Return the (x, y) coordinate for the center point of the cell that contains the specified text.  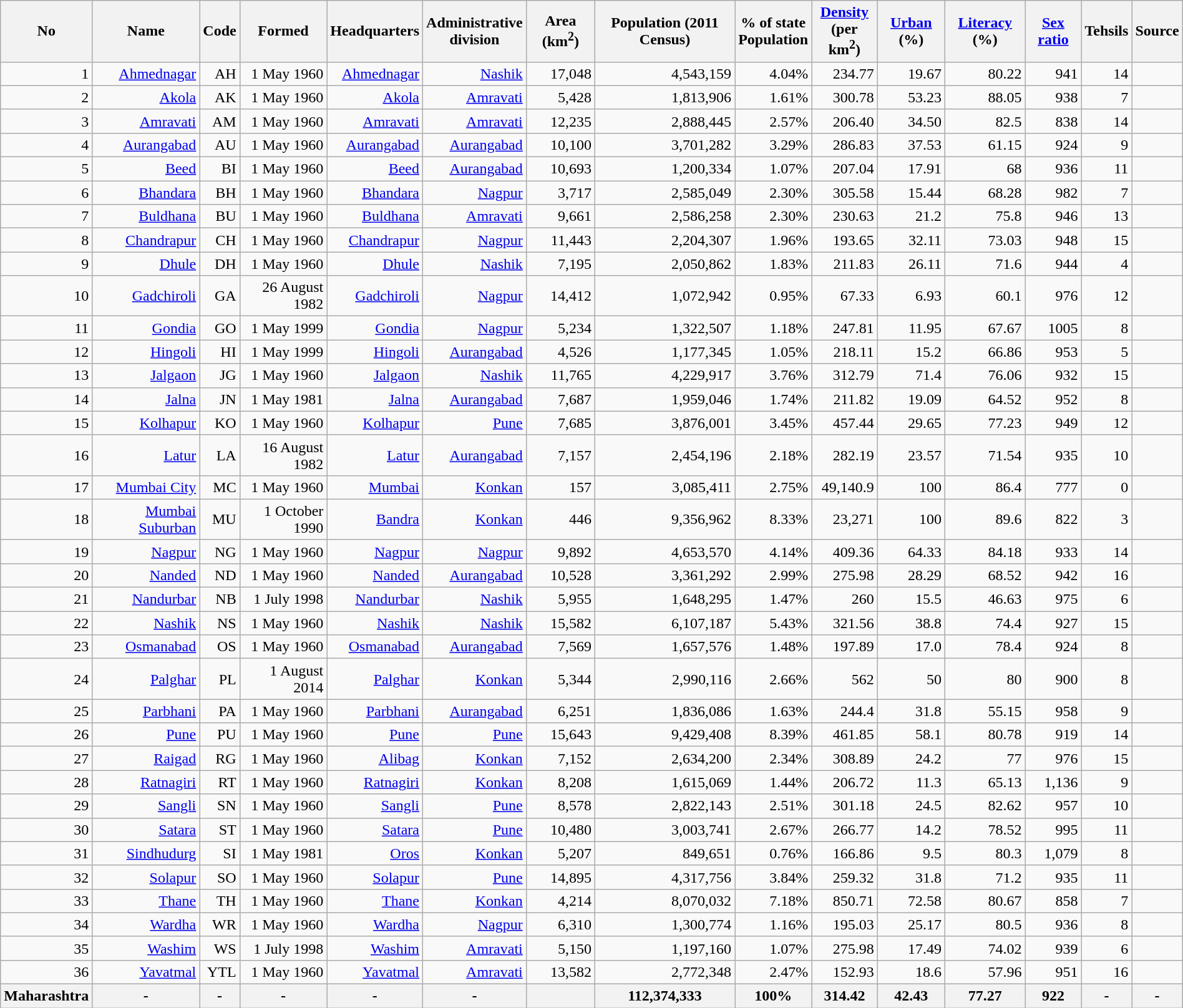
282.19 (845, 455)
49,140.9 (845, 487)
5,344 (560, 679)
75.8 (985, 216)
34.50 (911, 121)
32.11 (911, 240)
25.17 (911, 924)
23 (46, 647)
1 August 2014 (283, 679)
951 (1053, 972)
Urban (%) (911, 31)
80.78 (985, 735)
71.6 (985, 264)
19.09 (911, 399)
29 (46, 806)
18.6 (911, 972)
2.51% (774, 806)
2,634,200 (665, 758)
308.89 (845, 758)
Mumbai (375, 487)
949 (1053, 423)
211.83 (845, 264)
922 (1053, 996)
952 (1053, 399)
21.2 (911, 216)
17.0 (911, 647)
PA (220, 711)
0 (1107, 487)
982 (1053, 193)
SI (220, 853)
30 (46, 830)
PL (220, 679)
AK (220, 97)
2.67% (774, 830)
42.43 (911, 996)
942 (1053, 575)
10,528 (560, 575)
60.1 (985, 296)
23,271 (845, 519)
230.63 (845, 216)
195.03 (845, 924)
5,150 (560, 948)
0.95% (774, 296)
5,234 (560, 328)
35 (46, 948)
NS (220, 623)
7,152 (560, 758)
86.4 (985, 487)
77.27 (985, 996)
944 (1053, 264)
10,480 (560, 830)
218.11 (845, 352)
939 (1053, 948)
4,543,159 (665, 74)
8,070,032 (665, 901)
61.15 (985, 145)
5,955 (560, 599)
OS (220, 647)
11,443 (560, 240)
19 (46, 551)
3,701,282 (665, 145)
TH (220, 901)
2.99% (774, 575)
Formed (283, 31)
WS (220, 948)
24.5 (911, 806)
301.18 (845, 806)
JG (220, 376)
4,653,570 (665, 551)
ND (220, 575)
7,195 (560, 264)
5.43% (774, 623)
MU (220, 519)
19.67 (911, 74)
Administrativedivision (475, 31)
22 (46, 623)
259.32 (845, 877)
11.3 (911, 782)
461.85 (845, 735)
82.62 (985, 806)
13,582 (560, 972)
24.2 (911, 758)
2.47% (774, 972)
14.2 (911, 830)
66.86 (985, 352)
WR (220, 924)
SO (220, 877)
300.78 (845, 97)
89.6 (985, 519)
166.86 (845, 853)
12,235 (560, 121)
941 (1053, 74)
953 (1053, 352)
6,251 (560, 711)
Headquarters (375, 31)
2.57% (774, 121)
68 (985, 169)
80 (985, 679)
15.44 (911, 193)
7.18% (774, 901)
919 (1053, 735)
GO (220, 328)
1,079 (1053, 853)
68.52 (985, 575)
NG (220, 551)
206.72 (845, 782)
1.63% (774, 711)
3,876,001 (665, 423)
Oros (375, 853)
15.2 (911, 352)
312.79 (845, 376)
822 (1053, 519)
34 (46, 924)
234.77 (845, 74)
29.65 (911, 423)
27 (46, 758)
Name (146, 31)
4.04% (774, 74)
6,107,187 (665, 623)
5,428 (560, 97)
7,157 (560, 455)
82.5 (985, 121)
314.42 (845, 996)
Area (km2) (560, 31)
64.52 (985, 399)
73.03 (985, 240)
409.36 (845, 551)
1.74% (774, 399)
7,687 (560, 399)
ST (220, 830)
36 (46, 972)
8.33% (774, 519)
9,892 (560, 551)
1,836,086 (665, 711)
193.65 (845, 240)
157 (560, 487)
18 (46, 519)
1.61% (774, 97)
RT (220, 782)
957 (1053, 806)
5,207 (560, 853)
446 (560, 519)
BI (220, 169)
777 (1053, 487)
Bandra (375, 519)
CH (220, 240)
2.75% (774, 487)
15,643 (560, 735)
6.93 (911, 296)
33 (46, 901)
80.5 (985, 924)
4,317,756 (665, 877)
20 (46, 575)
17,048 (560, 74)
AU (220, 145)
% of statePopulation (774, 31)
849,651 (665, 853)
1.05% (774, 352)
260 (845, 599)
8.39% (774, 735)
67.67 (985, 328)
No (46, 31)
9,356,962 (665, 519)
3.29% (774, 145)
1.83% (774, 264)
15.5 (911, 599)
Tehsils (1107, 31)
78.52 (985, 830)
2,585,049 (665, 193)
46.63 (985, 599)
100% (774, 996)
65.13 (985, 782)
32 (46, 877)
Mumbai City (146, 487)
64.33 (911, 551)
4,214 (560, 901)
197.89 (845, 647)
932 (1053, 376)
GA (220, 296)
457.44 (845, 423)
38.8 (911, 623)
Maharashtra (46, 996)
6,310 (560, 924)
88.05 (985, 97)
PU (220, 735)
2.34% (774, 758)
838 (1053, 121)
14,895 (560, 877)
Sex ratio (1053, 31)
15,582 (560, 623)
1.18% (774, 328)
1.48% (774, 647)
1 October 1990 (283, 519)
305.58 (845, 193)
3,717 (560, 193)
BH (220, 193)
0.76% (774, 853)
Source (1157, 31)
10,693 (560, 169)
28.29 (911, 575)
10,100 (560, 145)
2,050,862 (665, 264)
RG (220, 758)
31 (46, 853)
2,204,307 (665, 240)
2,454,196 (665, 455)
78.4 (985, 647)
DH (220, 264)
211.82 (845, 399)
76.06 (985, 376)
3.45% (774, 423)
266.77 (845, 830)
71.54 (985, 455)
1,072,942 (665, 296)
68.28 (985, 193)
57.96 (985, 972)
14,412 (560, 296)
4,526 (560, 352)
Population (2011 Census) (665, 31)
71.2 (985, 877)
244.4 (845, 711)
26 (46, 735)
9.5 (911, 853)
80.3 (985, 853)
1,322,507 (665, 328)
26.11 (911, 264)
1,136 (1053, 782)
16 August 1982 (283, 455)
1,959,046 (665, 399)
112,374,333 (665, 996)
975 (1053, 599)
24 (46, 679)
77.23 (985, 423)
858 (1053, 901)
152.93 (845, 972)
247.81 (845, 328)
25 (46, 711)
948 (1053, 240)
3,003,741 (665, 830)
JN (220, 399)
927 (1053, 623)
SN (220, 806)
HI (220, 352)
Literacy (%) (985, 31)
1,177,345 (665, 352)
AH (220, 74)
1,300,774 (665, 924)
17.91 (911, 169)
1.96% (774, 240)
7,685 (560, 423)
80.67 (985, 901)
17.49 (911, 948)
321.56 (845, 623)
2,990,116 (665, 679)
Density(per km2) (845, 31)
2.18% (774, 455)
2,772,348 (665, 972)
67.33 (845, 296)
KO (220, 423)
37.53 (911, 145)
9,661 (560, 216)
3,361,292 (665, 575)
84.18 (985, 551)
286.83 (845, 145)
1.44% (774, 782)
21 (46, 599)
3,085,411 (665, 487)
2,888,445 (665, 121)
74.4 (985, 623)
NB (220, 599)
1,615,069 (665, 782)
958 (1053, 711)
72.58 (911, 901)
55.15 (985, 711)
1,648,295 (665, 599)
8,578 (560, 806)
71.4 (911, 376)
4,229,917 (665, 376)
1.16% (774, 924)
2,586,258 (665, 216)
53.23 (911, 97)
207.04 (845, 169)
1,813,906 (665, 97)
8,208 (560, 782)
1,197,160 (665, 948)
3.76% (774, 376)
562 (845, 679)
23.57 (911, 455)
1005 (1053, 328)
BU (220, 216)
933 (1053, 551)
AM (220, 121)
946 (1053, 216)
Sindhudurg (146, 853)
80.22 (985, 74)
26 August 1982 (283, 296)
900 (1053, 679)
50 (911, 679)
1.47% (774, 599)
LA (220, 455)
Alibag (375, 758)
11.95 (911, 328)
77 (985, 758)
2.66% (774, 679)
74.02 (985, 948)
MC (220, 487)
Mumbai Suburban (146, 519)
7,569 (560, 647)
206.40 (845, 121)
Code (220, 31)
YTL (220, 972)
938 (1053, 97)
11,765 (560, 376)
1,200,334 (665, 169)
850.71 (845, 901)
2 (46, 97)
995 (1053, 830)
3.84% (774, 877)
58.1 (911, 735)
1 (46, 74)
17 (46, 487)
9,429,408 (665, 735)
4.14% (774, 551)
2,822,143 (665, 806)
28 (46, 782)
1,657,576 (665, 647)
Raigad (146, 758)
